Detect which cell encompasses the target text, then output its [X, Y] center coordinate. 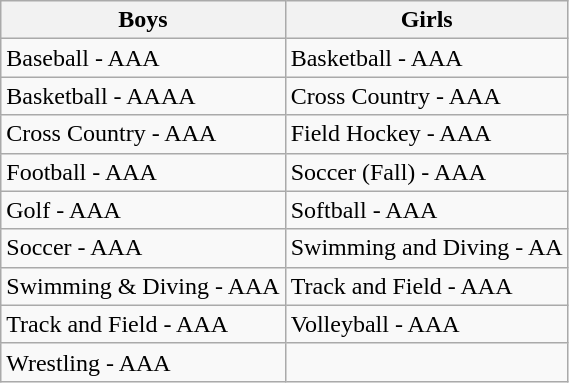
Boys [143, 20]
Baseball - AAA [143, 58]
Swimming & Diving - AAA [143, 286]
Girls [426, 20]
Wrestling - AAA [143, 362]
Softball - AAA [426, 210]
Field Hockey - AAA [426, 134]
Volleyball - AAA [426, 324]
Basketball - AAAA [143, 96]
Soccer (Fall) - AAA [426, 172]
Football - AAA [143, 172]
Swimming and Diving - AA [426, 248]
Basketball - AAA [426, 58]
Soccer - AAA [143, 248]
Golf - AAA [143, 210]
